Identify which cell holds the provided text, then report its [X, Y] central coordinate. 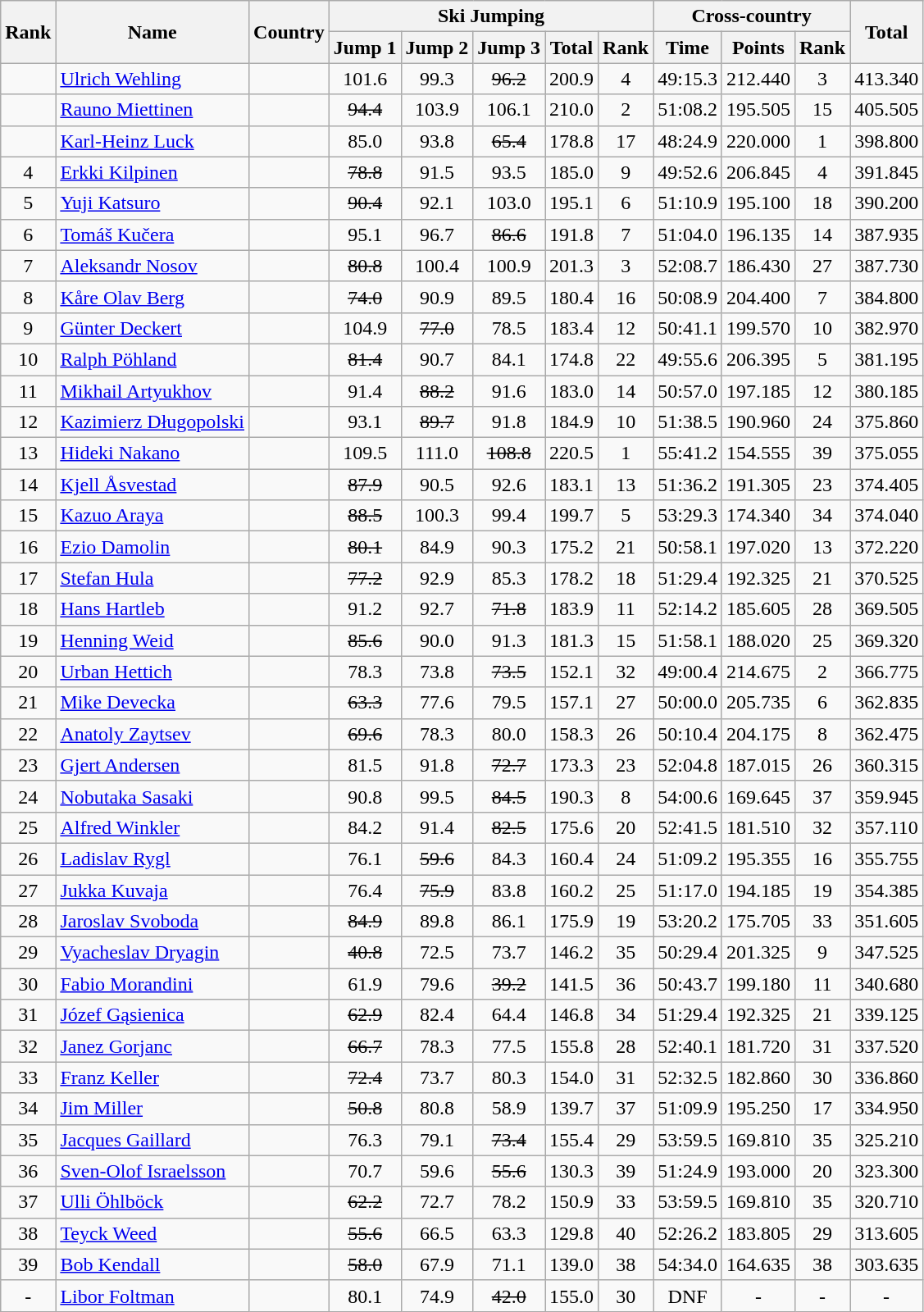
Teyck Weed [152, 1233]
205.735 [758, 703]
220.5 [572, 453]
90.4 [365, 203]
Franz Keller [152, 1077]
92.9 [437, 578]
79.1 [437, 1140]
381.195 [887, 359]
Ski Jumping [490, 16]
372.220 [887, 547]
48:24.9 [688, 141]
92.7 [437, 609]
Gjert Andersen [152, 765]
106.1 [509, 110]
152.1 [572, 672]
178.8 [572, 141]
Mike Devecka [152, 703]
50:43.7 [688, 984]
188.020 [758, 640]
362.835 [887, 703]
362.475 [887, 734]
Józef Gąsienica [152, 1015]
Stefan Hula [152, 578]
Nobutaka Sasaki [152, 796]
70.7 [365, 1171]
91.2 [365, 609]
90.5 [437, 485]
369.505 [887, 609]
111.0 [437, 453]
Yuji Katsuro [152, 203]
103.0 [509, 203]
75.9 [437, 890]
380.185 [887, 391]
175.705 [758, 922]
87.9 [365, 485]
93.5 [509, 172]
201.325 [758, 953]
51:08.2 [688, 110]
185.0 [572, 172]
Janez Gorjanc [152, 1046]
58.9 [509, 1109]
375.860 [887, 422]
130.3 [572, 1171]
84.3 [509, 859]
92.6 [509, 485]
398.800 [887, 141]
96.7 [437, 235]
175.6 [572, 827]
Alfred Winkler [152, 827]
90.0 [437, 640]
64.4 [509, 1015]
Mikhail Artyukhov [152, 391]
139.7 [572, 1109]
Jukka Kuvaja [152, 890]
Jump 2 [437, 48]
164.635 [758, 1264]
50:10.4 [688, 734]
100.4 [437, 266]
339.125 [887, 1015]
Fabio Morandini [152, 984]
79.5 [509, 703]
303.635 [887, 1264]
183.805 [758, 1233]
51:09.2 [688, 859]
51:36.2 [688, 485]
197.185 [758, 391]
88.5 [365, 516]
185.605 [758, 609]
83.8 [509, 890]
89.5 [509, 297]
49:52.6 [688, 172]
100.3 [437, 516]
50:08.9 [688, 297]
155.8 [572, 1046]
387.935 [887, 235]
200.9 [572, 79]
66.5 [437, 1233]
Jacques Gaillard [152, 1140]
72.4 [365, 1077]
Tomáš Kučera [152, 235]
109.5 [365, 453]
146.2 [572, 953]
204.400 [758, 297]
174.8 [572, 359]
212.440 [758, 79]
103.9 [437, 110]
Jaroslav Svoboda [152, 922]
51:09.9 [688, 1109]
190.960 [758, 422]
72.5 [437, 953]
197.020 [758, 547]
323.300 [887, 1171]
Points [758, 48]
Name [152, 32]
Hans Hartleb [152, 609]
69.6 [365, 734]
183.0 [572, 391]
195.355 [758, 859]
51:17.0 [688, 890]
Vyacheslav Dryagin [152, 953]
194.185 [758, 890]
Ralph Pöhland [152, 359]
67.9 [437, 1264]
193.000 [758, 1171]
90.8 [365, 796]
74.9 [437, 1296]
195.100 [758, 203]
351.605 [887, 922]
42.0 [509, 1296]
Jump 3 [509, 48]
360.315 [887, 765]
Aleksandr Nosov [152, 266]
54:34.0 [688, 1264]
186.430 [758, 266]
85.3 [509, 578]
90.3 [509, 547]
77.6 [437, 703]
51:10.9 [688, 203]
81.4 [365, 359]
93.1 [365, 422]
73.5 [509, 672]
191.8 [572, 235]
99.5 [437, 796]
214.675 [758, 672]
199.7 [572, 516]
206.395 [758, 359]
76.4 [365, 890]
Jim Miller [152, 1109]
78.5 [509, 328]
195.250 [758, 1109]
101.6 [365, 79]
366.775 [887, 672]
374.040 [887, 516]
66.7 [365, 1046]
Country [289, 32]
334.950 [887, 1109]
146.8 [572, 1015]
92.1 [437, 203]
210.0 [572, 110]
Ulrich Wehling [152, 79]
65.4 [509, 141]
320.710 [887, 1202]
175.9 [572, 922]
391.845 [887, 172]
390.200 [887, 203]
85.6 [365, 640]
84.5 [509, 796]
50:29.4 [688, 953]
Kåre Olav Berg [152, 297]
84.2 [365, 827]
195.505 [758, 110]
184.9 [572, 422]
174.340 [758, 516]
58.0 [365, 1264]
Rauno Miettinen [152, 110]
158.3 [572, 734]
54:00.6 [688, 796]
88.2 [437, 391]
85.0 [365, 141]
340.680 [887, 984]
62.2 [365, 1202]
89.7 [437, 422]
53:29.3 [688, 516]
74.0 [365, 297]
Libor Foltman [152, 1296]
201.3 [572, 266]
100.9 [509, 266]
199.180 [758, 984]
51:38.5 [688, 422]
52:08.7 [688, 266]
Ladislav Rygl [152, 859]
183.4 [572, 328]
52:04.8 [688, 765]
49:00.4 [688, 672]
169.645 [758, 796]
354.385 [887, 890]
93.8 [437, 141]
39.2 [509, 984]
77.2 [365, 578]
357.110 [887, 827]
52:14.2 [688, 609]
199.570 [758, 328]
325.210 [887, 1140]
175.2 [572, 547]
Ulli Öhlböck [152, 1202]
52:41.5 [688, 827]
49:55.6 [688, 359]
DNF [688, 1296]
53:20.2 [688, 922]
Jump 1 [365, 48]
76.3 [365, 1140]
90.9 [437, 297]
50:00.0 [688, 703]
Kjell Åsvestad [152, 485]
160.2 [572, 890]
157.1 [572, 703]
40 [626, 1233]
154.0 [572, 1077]
99.4 [509, 516]
71.1 [509, 1264]
86.1 [509, 922]
Ezio Damolin [152, 547]
51:58.1 [688, 640]
183.1 [572, 485]
155.0 [572, 1296]
Hideki Nakano [152, 453]
154.555 [758, 453]
Cross-country [752, 16]
80.0 [509, 734]
387.730 [887, 266]
Günter Deckert [152, 328]
Sven-Olof Israelsson [152, 1171]
50:57.0 [688, 391]
51:04.0 [688, 235]
369.320 [887, 640]
Urban Hettich [152, 672]
195.1 [572, 203]
187.015 [758, 765]
405.505 [887, 110]
62.9 [365, 1015]
160.4 [572, 859]
77.5 [509, 1046]
206.845 [758, 172]
204.175 [758, 734]
Erkki Kilpinen [152, 172]
384.800 [887, 297]
347.525 [887, 953]
Kazuo Araya [152, 516]
78.8 [365, 172]
50.8 [365, 1109]
355.755 [887, 859]
155.4 [572, 1140]
84.1 [509, 359]
173.3 [572, 765]
73.8 [437, 672]
40.8 [365, 953]
182.860 [758, 1077]
181.3 [572, 640]
Karl-Heinz Luck [152, 141]
95.1 [365, 235]
51:24.9 [688, 1171]
Time [688, 48]
79.6 [437, 984]
50:41.1 [688, 328]
190.3 [572, 796]
91.6 [509, 391]
Henning Weid [152, 640]
78.2 [509, 1202]
337.520 [887, 1046]
52:32.5 [688, 1077]
181.510 [758, 827]
73.4 [509, 1140]
220.000 [758, 141]
52:40.1 [688, 1046]
313.605 [887, 1233]
108.8 [509, 453]
89.8 [437, 922]
96.2 [509, 79]
81.5 [365, 765]
336.860 [887, 1077]
196.135 [758, 235]
49:15.3 [688, 79]
76.1 [365, 859]
413.340 [887, 79]
382.970 [887, 328]
77.0 [437, 328]
61.9 [365, 984]
Kazimierz Długopolski [152, 422]
50:58.1 [688, 547]
370.525 [887, 578]
181.720 [758, 1046]
86.6 [509, 235]
150.9 [572, 1202]
183.9 [572, 609]
52:26.2 [688, 1233]
80.3 [509, 1077]
375.055 [887, 453]
191.305 [758, 485]
55:41.2 [688, 453]
Anatoly Zaytsev [152, 734]
129.8 [572, 1233]
82.5 [509, 827]
99.3 [437, 79]
94.4 [365, 110]
82.4 [437, 1015]
91.3 [509, 640]
180.4 [572, 297]
90.7 [437, 359]
91.5 [437, 172]
104.9 [365, 328]
359.945 [887, 796]
141.5 [572, 984]
71.8 [509, 609]
Bob Kendall [152, 1264]
178.2 [572, 578]
374.405 [887, 485]
139.0 [572, 1264]
